Capture the cell that displays the provided text and extract its [X, Y] central coordinate. 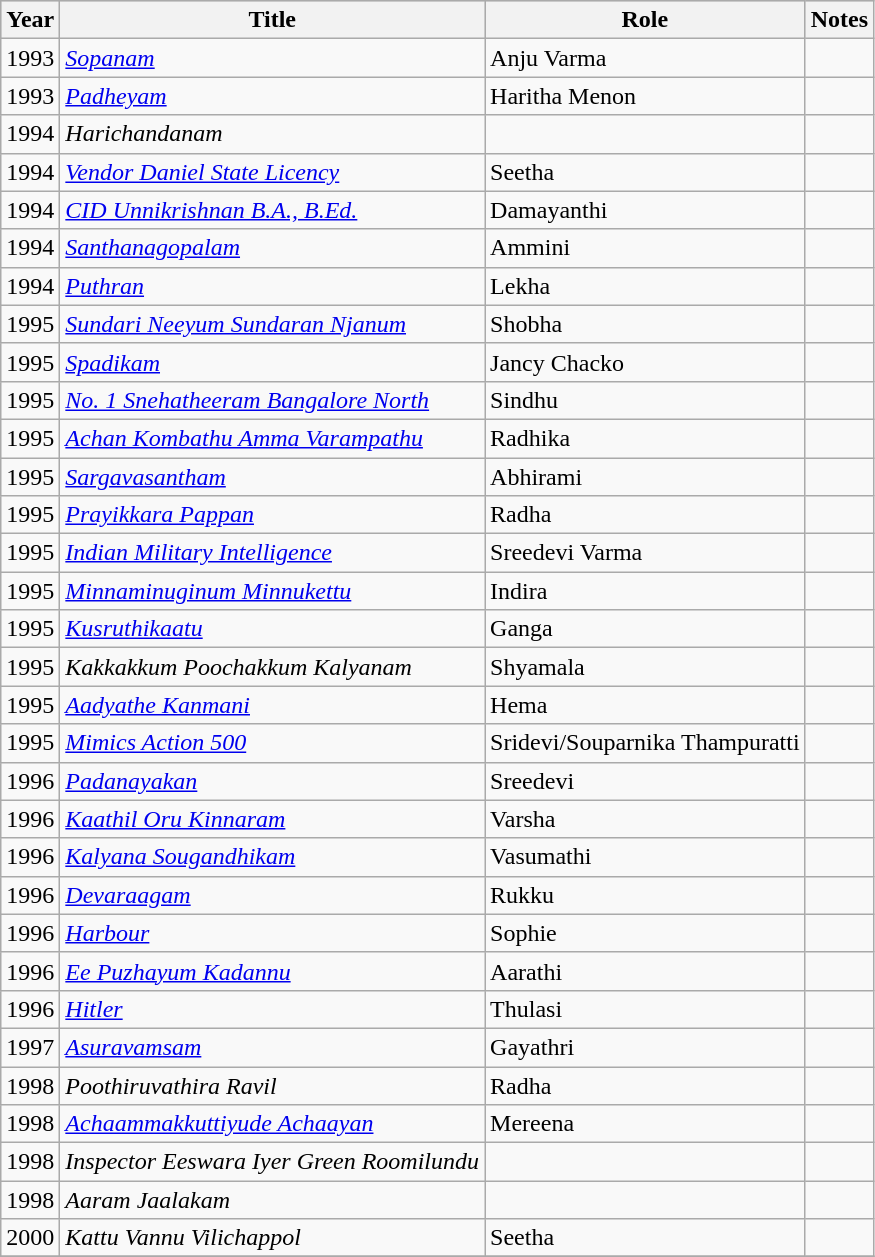
Spadikam [272, 362]
Harichandanam [272, 134]
Achan Kombathu Amma Varampathu [272, 438]
Ganga [646, 629]
Minnaminuginum Minnukettu [272, 591]
Aaram Jaalakam [272, 1200]
Hema [646, 705]
Anju Varma [646, 58]
Sargavasantham [272, 477]
Padanayakan [272, 781]
Prayikkara Pappan [272, 515]
Shyamala [646, 667]
Aadyathe Kanmani [272, 705]
Santhanagopalam [272, 248]
Harbour [272, 933]
Sreedevi Varma [646, 553]
Devaraagam [272, 895]
Ammini [646, 248]
Varsha [646, 819]
Ee Puzhayum Kadannu [272, 971]
Sophie [646, 933]
Kalyana Sougandhikam [272, 857]
Gayathri [646, 1047]
Year [30, 20]
Damayanthi [646, 210]
Vendor Daniel State Licency [272, 172]
No. 1 Snehatheeram Bangalore North [272, 400]
Abhirami [646, 477]
Jancy Chacko [646, 362]
Role [646, 20]
Kakkakkum Poochakkum Kalyanam [272, 667]
Asuravamsam [272, 1047]
Vasumathi [646, 857]
Poothiruvathira Ravil [272, 1085]
Padheyam [272, 96]
Aarathi [646, 971]
Rukku [646, 895]
Shobha [646, 324]
1997 [30, 1047]
Sopanam [272, 58]
Hitler [272, 1009]
Thulasi [646, 1009]
Mimics Action 500 [272, 743]
Sreedevi [646, 781]
Mereena [646, 1124]
Title [272, 20]
CID Unnikrishnan B.A., B.Ed. [272, 210]
2000 [30, 1238]
Puthran [272, 286]
Radhika [646, 438]
Kattu Vannu Vilichappol [272, 1238]
Kusruthikaatu [272, 629]
Haritha Menon [646, 96]
Sridevi/Souparnika Thampuratti [646, 743]
Sundari Neeyum Sundaran Njanum [272, 324]
Indian Military Intelligence [272, 553]
Sindhu [646, 400]
Indira [646, 591]
Inspector Eeswara Iyer Green Roomilundu [272, 1162]
Notes [839, 20]
Achaammakkuttiyude Achaayan [272, 1124]
Lekha [646, 286]
Kaathil Oru Kinnaram [272, 819]
